Provide the [x, y] coordinate of the cell's center where the given text is located.  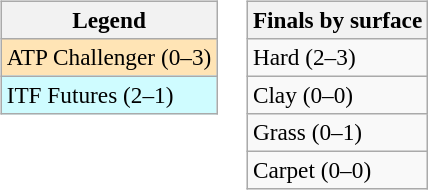
Finals by surface [337, 20]
ATP Challenger (0–3) [108, 57]
Hard (2–3) [337, 57]
Grass (0–1) [337, 133]
Clay (0–0) [337, 95]
Legend [108, 20]
ITF Futures (2–1) [108, 95]
Carpet (0–0) [337, 171]
